Extract the [X, Y] coordinate from the center of the cell holding the provided text.  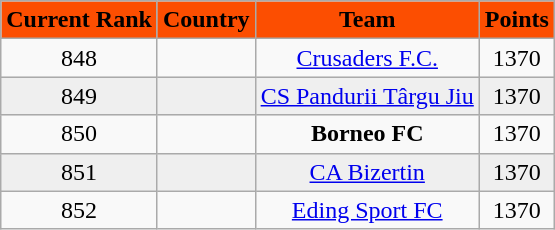
Country [206, 20]
848 [80, 58]
852 [80, 210]
849 [80, 96]
850 [80, 134]
Points [516, 20]
Crusaders F.C. [367, 58]
CA Bizertin [367, 172]
CS Pandurii Târgu Jiu [367, 96]
851 [80, 172]
Current Rank [80, 20]
Eding Sport FC [367, 210]
Team [367, 20]
Borneo FC [367, 134]
